Identify which cell holds the provided text, then report its (X, Y) central coordinate. 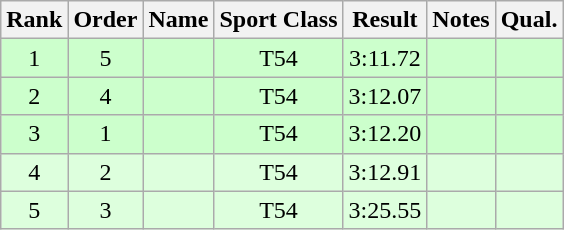
3:12.07 (385, 96)
Rank (34, 20)
3:25.55 (385, 210)
Qual. (529, 20)
3:11.72 (385, 58)
Name (178, 20)
3:12.91 (385, 172)
Sport Class (278, 20)
3:12.20 (385, 134)
Result (385, 20)
Order (106, 20)
Notes (461, 20)
